Determine the (X, Y) coordinate at the center of the cell enclosing the given text.  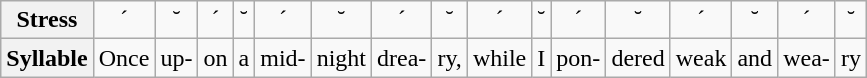
dered (638, 58)
wea- (807, 58)
on (216, 58)
while (499, 58)
and (755, 58)
a (244, 58)
mid- (283, 58)
night (341, 58)
ry, (450, 58)
up- (176, 58)
Syllable (47, 58)
Stress (47, 20)
drea- (402, 58)
ry (850, 58)
I (542, 58)
pon- (578, 58)
weak (701, 58)
Once (124, 58)
